Detect which cell encompasses the target text, then output its [X, Y] center coordinate. 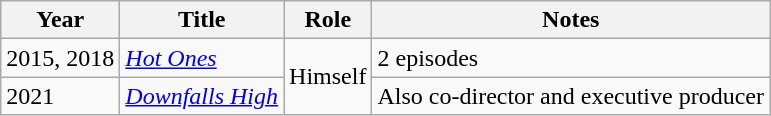
Downfalls High [202, 96]
2 episodes [571, 58]
Also co-director and executive producer [571, 96]
Year [60, 20]
Role [328, 20]
2015, 2018 [60, 58]
Notes [571, 20]
Hot Ones [202, 58]
Title [202, 20]
2021 [60, 96]
Himself [328, 77]
